Output the (x, y) coordinate of the center of the cell containing the given text.  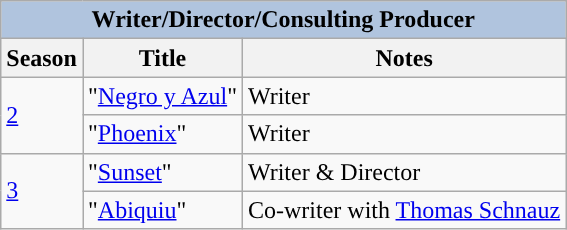
"Negro y Azul" (162, 96)
Title (162, 58)
2 (42, 115)
Writer/Director/Consulting Producer (284, 20)
"Phoenix" (162, 134)
Writer & Director (404, 172)
Notes (404, 58)
Season (42, 58)
3 (42, 191)
"Abiquiu" (162, 210)
"Sunset" (162, 172)
Co-writer with Thomas Schnauz (404, 210)
